Extract the [X, Y] coordinate from the center of the cell holding the provided text.  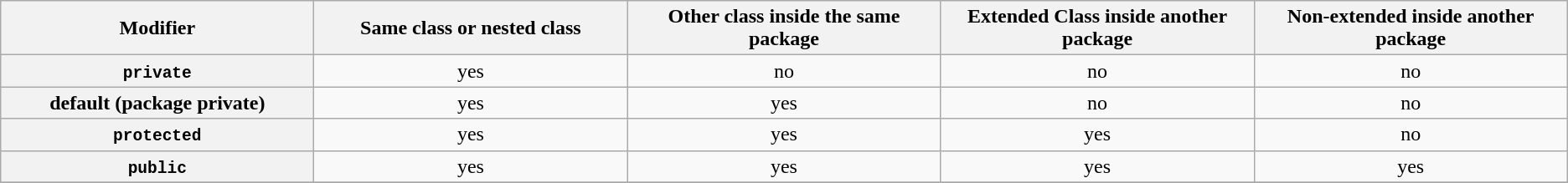
default (package private) [157, 103]
Extended Class inside another package [1097, 28]
Non-extended inside another package [1411, 28]
Same class or nested class [471, 28]
protected [157, 135]
private [157, 71]
Other class inside the same package [784, 28]
Modifier [157, 28]
public [157, 166]
